Capture the cell that displays the provided text and extract its (x, y) central coordinate. 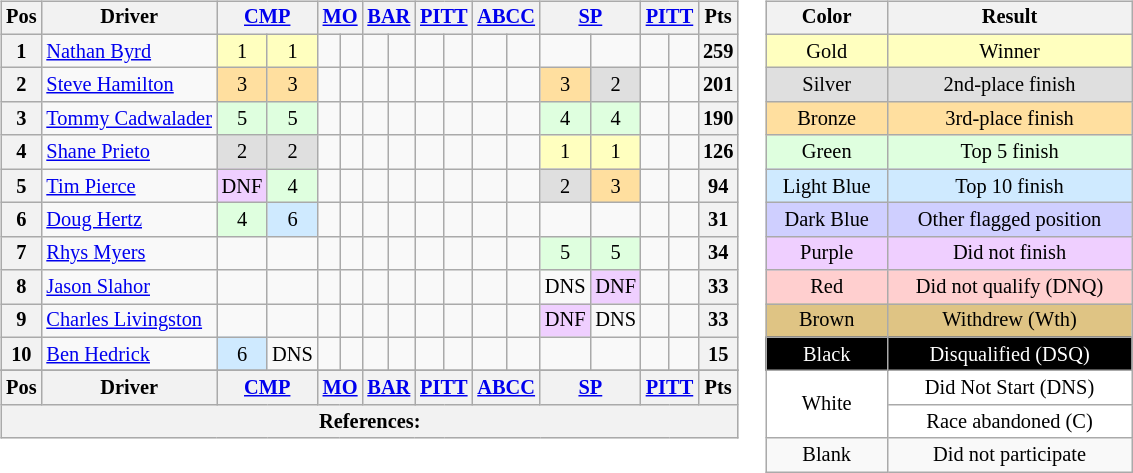
Did Not Start (DNS) (1010, 388)
Result (1010, 18)
Jason Slahor (128, 287)
Dark Blue (826, 220)
Tim Pierce (128, 186)
Silver (826, 85)
Blank (826, 455)
8 (21, 287)
References: (370, 422)
Red (826, 287)
Bronze (826, 119)
Other flagged position (1010, 220)
15 (718, 354)
Gold (826, 51)
Color (826, 18)
Steve Hamilton (128, 85)
Nathan Byrd (128, 51)
White (826, 404)
Did not qualify (DNQ) (1010, 287)
2nd-place finish (1010, 85)
Shane Prieto (128, 152)
Doug Hertz (128, 220)
9 (21, 321)
126 (718, 152)
Rhys Myers (128, 253)
Top 10 finish (1010, 186)
Did not participate (1010, 455)
Top 5 finish (1010, 152)
7 (21, 253)
Tommy Cadwalader (128, 119)
Light Blue (826, 186)
Charles Livingston (128, 321)
Did not finish (1010, 253)
190 (718, 119)
Green (826, 152)
94 (718, 186)
Race abandoned (C) (1010, 422)
Black (826, 354)
31 (718, 220)
201 (718, 85)
Disqualified (DSQ) (1010, 354)
Ben Hedrick (128, 354)
34 (718, 253)
259 (718, 51)
Winner (1010, 51)
10 (21, 354)
Brown (826, 321)
Withdrew (Wth) (1010, 321)
3rd-place finish (1010, 119)
Purple (826, 253)
